Pinpoint the cell where the given text exists, returning its [X, Y] midpoint coordinate. 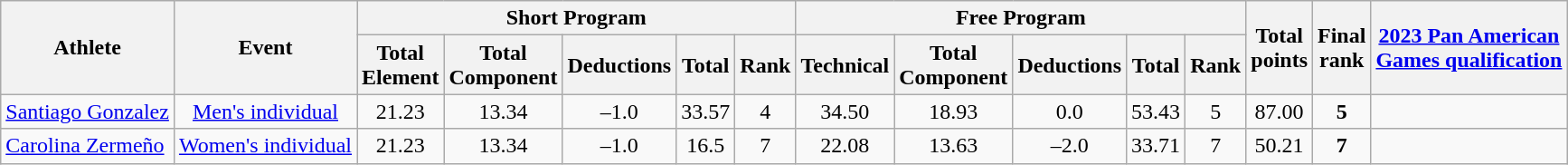
34.50 [845, 112]
Men's individual [265, 112]
Technical [845, 65]
0.0 [1070, 112]
TotalElement [401, 65]
Event [265, 47]
Santiago Gonzalez [88, 112]
16.5 [705, 146]
53.43 [1156, 112]
–2.0 [1070, 146]
13.63 [953, 146]
33.57 [705, 112]
Free Program [1021, 18]
50.21 [1280, 146]
18.93 [953, 112]
87.00 [1280, 112]
Finalrank [1342, 47]
Athlete [88, 47]
Totalpoints [1280, 47]
33.71 [1156, 146]
22.08 [845, 146]
Short Program [577, 18]
Carolina Zermeño [88, 146]
2023 Pan American Games qualification [1469, 47]
4 [765, 112]
Women's individual [265, 146]
